Capture the cell that displays the provided text and extract its [x, y] central coordinate. 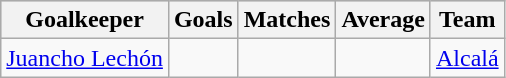
Average [384, 20]
Juancho Lechón [85, 58]
Team [467, 20]
Matches [287, 20]
Alcalá [467, 58]
Goals [203, 20]
Goalkeeper [85, 20]
